From the cell containing the given text, extract its center point as [X, Y] coordinate. 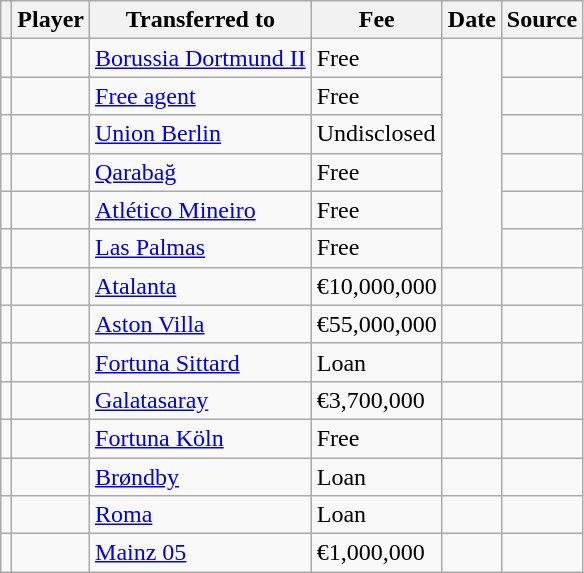
Atlético Mineiro [201, 210]
Free agent [201, 96]
Galatasaray [201, 400]
€55,000,000 [376, 324]
Player [51, 20]
Mainz 05 [201, 553]
Atalanta [201, 286]
€3,700,000 [376, 400]
Brøndby [201, 477]
Fortuna Sittard [201, 362]
Borussia Dortmund II [201, 58]
Qarabağ [201, 172]
Fee [376, 20]
Source [542, 20]
€10,000,000 [376, 286]
Roma [201, 515]
Transferred to [201, 20]
Fortuna Köln [201, 438]
Union Berlin [201, 134]
Aston Villa [201, 324]
€1,000,000 [376, 553]
Undisclosed [376, 134]
Las Palmas [201, 248]
Date [472, 20]
